Search for the cell housing the specified text and yield its (X, Y) center coordinate. 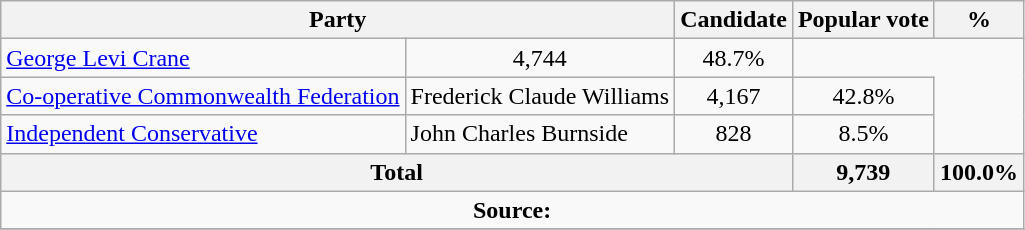
George Levi Crane (203, 58)
8.5% (863, 134)
Party (338, 20)
% (978, 20)
John Charles Burnside (540, 134)
Candidate (734, 20)
4,744 (540, 58)
Popular vote (863, 20)
42.8% (863, 96)
Co-operative Commonwealth Federation (203, 96)
Independent Conservative (203, 134)
Source: (512, 210)
100.0% (978, 172)
9,739 (863, 172)
4,167 (734, 96)
Total (397, 172)
48.7% (734, 58)
Frederick Claude Williams (540, 96)
828 (734, 134)
